Determine the (X, Y) coordinate at the center of the cell enclosing the given text.  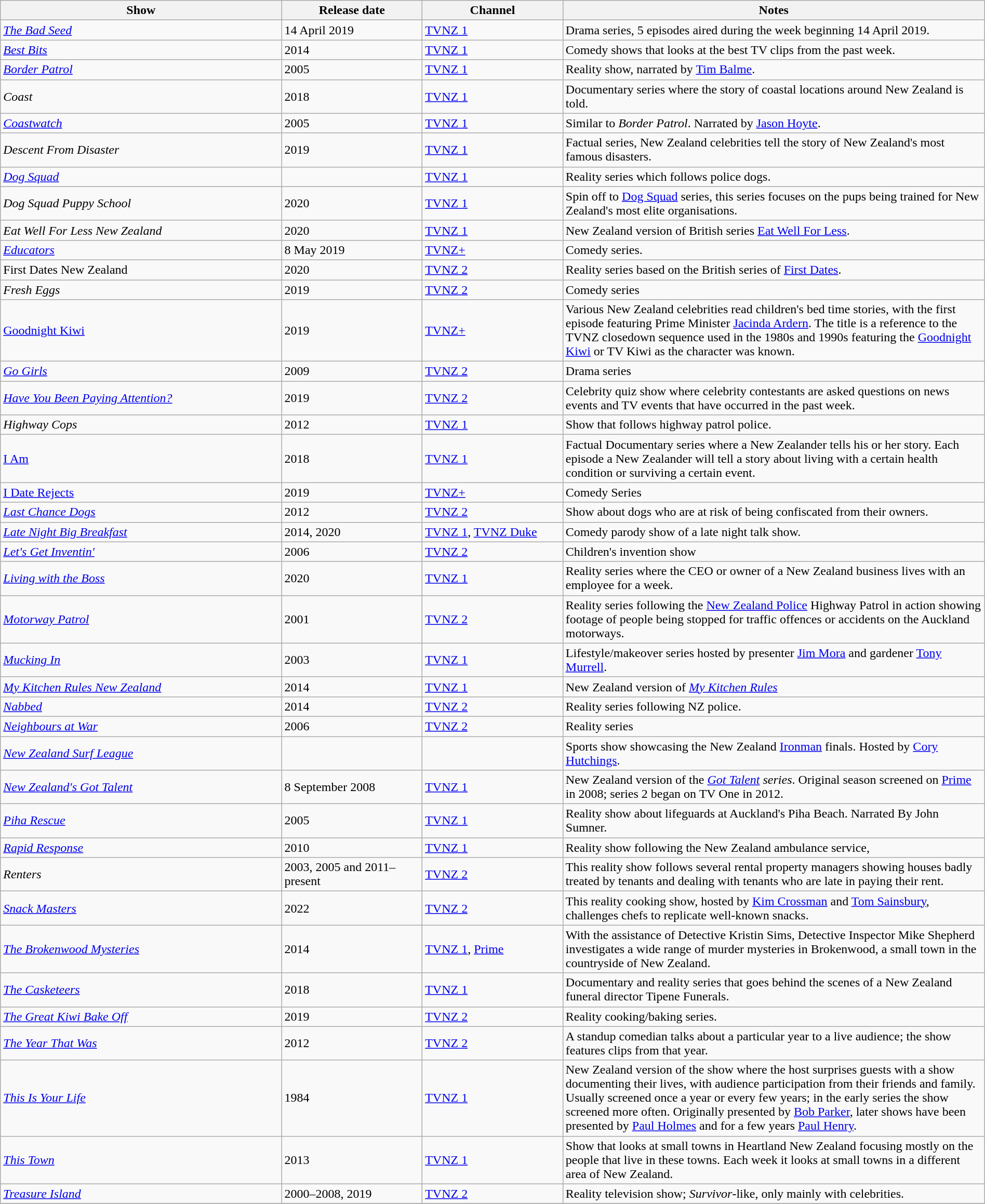
Reality series (774, 726)
Motorway Patrol (141, 619)
Comedy parody show of a late night talk show. (774, 532)
2022 (352, 908)
I Am (141, 459)
Sports show showcasing the New Zealand Ironman finals. Hosted by Cory Hutchings. (774, 753)
Celebrity quiz show where celebrity contestants are asked questions on news events and TV events that have occurred in the past week. (774, 398)
Reality television show; Survivor-like, only mainly with celebrities. (774, 1194)
2014, 2020 (352, 532)
Treasure Island (141, 1194)
Release date (352, 10)
Have You Been Paying Attention? (141, 398)
Reality series which follows police dogs. (774, 177)
Channel (492, 10)
TVNZ 1, Prime (492, 949)
Renters (141, 875)
Border Patrol (141, 70)
Dog Squad (141, 177)
Comedy series (774, 289)
New Zealand Surf League (141, 753)
Reality cooking/baking series. (774, 1016)
Children's invention show (774, 552)
Reality show, narrated by Tim Balme. (774, 70)
Rapid Response (141, 848)
Drama series (774, 371)
The Casketeers (141, 990)
Comedy series. (774, 250)
Let's Get Inventin' (141, 552)
Show about dogs who are at risk of being confiscated from their owners. (774, 512)
Last Chance Dogs (141, 512)
2010 (352, 848)
Coastwatch (141, 123)
Goodnight Kiwi (141, 330)
8 May 2019 (352, 250)
First Dates New Zealand (141, 270)
The Bad Seed (141, 30)
The Year That Was (141, 1043)
Neighbours at War (141, 726)
Factual series, New Zealand celebrities tell the story of New Zealand's most famous disasters. (774, 150)
Reality show following the New Zealand ambulance service, (774, 848)
Mucking In (141, 660)
Show (141, 10)
Reality series where the CEO or owner of a New Zealand business lives with an employee for a week. (774, 579)
2009 (352, 371)
2003 (352, 660)
New Zealand version of British series Eat Well For Less. (774, 230)
This Town (141, 1160)
Reality series following NZ police. (774, 706)
2013 (352, 1160)
I Date Rejects (141, 492)
Reality show about lifeguards at Auckland's Piha Beach. Narrated By John Sumner. (774, 821)
Comedy shows that looks at the best TV clips from the past week. (774, 50)
2003, 2005 and 2011–present (352, 875)
Nabbed (141, 706)
Best Bits (141, 50)
New Zealand version of My Kitchen Rules (774, 687)
Eat Well For Less New Zealand (141, 230)
Descent From Disaster (141, 150)
The Great Kiwi Bake Off (141, 1016)
Fresh Eggs (141, 289)
Dog Squad Puppy School (141, 204)
Snack Masters (141, 908)
Living with the Boss (141, 579)
Go Girls (141, 371)
My Kitchen Rules New Zealand (141, 687)
Reality series based on the British series of First Dates. (774, 270)
A standup comedian talks about a particular year to a live audience; the show features clips from that year. (774, 1043)
New Zealand's Got Talent (141, 787)
TVNZ 1, TVNZ Duke (492, 532)
This Is Your Life (141, 1098)
Coast (141, 97)
Drama series, 5 episodes aired during the week beginning 14 April 2019. (774, 30)
Documentary and reality series that goes behind the scenes of a New Zealand funeral director Tipene Funerals. (774, 990)
Lifestyle/makeover series hosted by presenter Jim Mora and gardener Tony Murrell. (774, 660)
The Brokenwood Mysteries (141, 949)
Highway Cops (141, 425)
Late Night Big Breakfast (141, 532)
Documentary series where the story of coastal locations around New Zealand is told. (774, 97)
2000–2008, 2019 (352, 1194)
New Zealand version of the Got Talent series. Original season screened on Prime in 2008; series 2 began on TV One in 2012. (774, 787)
Notes (774, 10)
Piha Rescue (141, 821)
14 April 2019 (352, 30)
Similar to Border Patrol. Narrated by Jason Hoyte. (774, 123)
Educators (141, 250)
Spin off to Dog Squad series, this series focuses on the pups being trained for New Zealand's most elite organisations. (774, 204)
This reality cooking show, hosted by Kim Crossman and Tom Sainsbury, challenges chefs to replicate well-known snacks. (774, 908)
Comedy Series (774, 492)
Show that follows highway patrol police. (774, 425)
1984 (352, 1098)
2001 (352, 619)
8 September 2008 (352, 787)
